Provide the [x, y] coordinate of the cell's center where the given text is located.  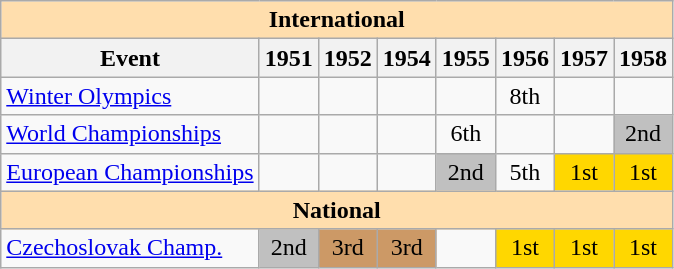
1954 [406, 58]
1951 [288, 58]
Winter Olympics [130, 96]
National [337, 210]
1957 [584, 58]
1958 [644, 58]
Event [130, 58]
International [337, 20]
1956 [524, 58]
1955 [466, 58]
European Championships [130, 172]
6th [466, 134]
8th [524, 96]
1952 [348, 58]
5th [524, 172]
World Championships [130, 134]
Czechoslovak Champ. [130, 248]
